Determine the [X, Y] coordinate at the center of the cell enclosing the given text.  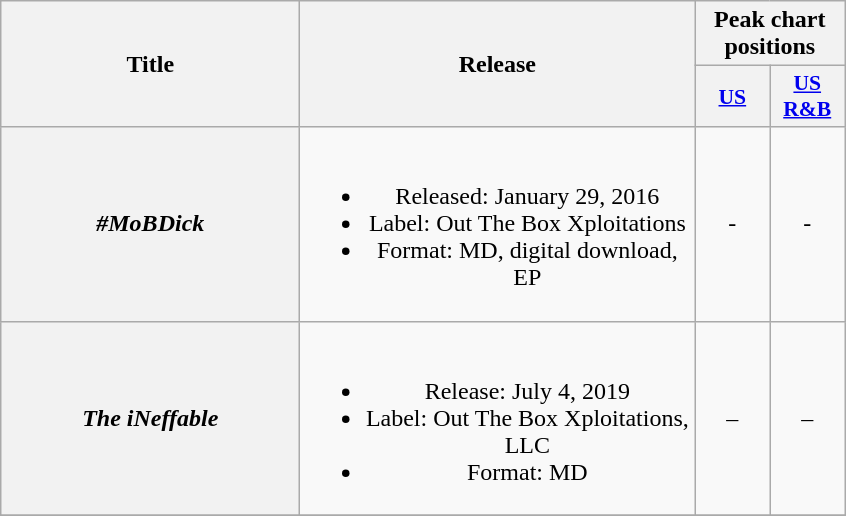
Peak chart positions [770, 34]
#MoBDick [150, 224]
Release: July 4, 2019Label: Out The Box Xploitations, LLCFormat: MD [498, 418]
Released: January 29, 2016Label: Out The Box XploitationsFormat: MD, digital download, EP [498, 224]
The iNeffable [150, 418]
US [732, 96]
Release [498, 64]
USR&B [808, 96]
Title [150, 64]
